Return (X, Y) of the center of cell containing provided text 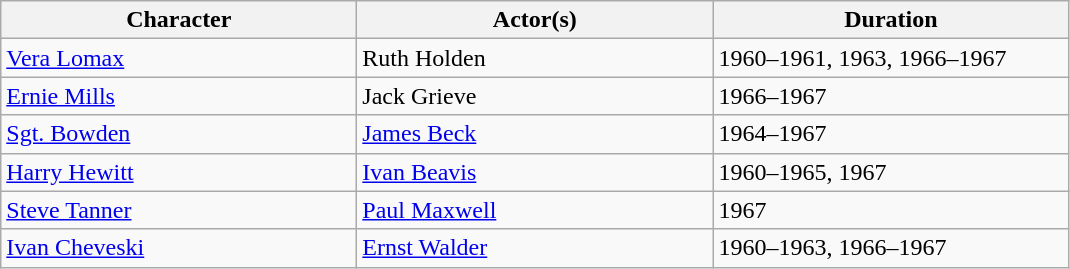
Harry Hewitt (179, 172)
Ernie Mills (179, 96)
Sgt. Bowden (179, 134)
Paul Maxwell (535, 210)
1960–1963, 1966–1967 (891, 248)
Actor(s) (535, 20)
Ruth Holden (535, 58)
1960–1965, 1967 (891, 172)
1967 (891, 210)
Ivan Beavis (535, 172)
1964–1967 (891, 134)
1966–1967 (891, 96)
Jack Grieve (535, 96)
Ivan Cheveski (179, 248)
Ernst Walder (535, 248)
Vera Lomax (179, 58)
Duration (891, 20)
1960–1961, 1963, 1966–1967 (891, 58)
James Beck (535, 134)
Steve Tanner (179, 210)
Character (179, 20)
